Provide the [x, y] coordinate of the cell's center where the given text is located.  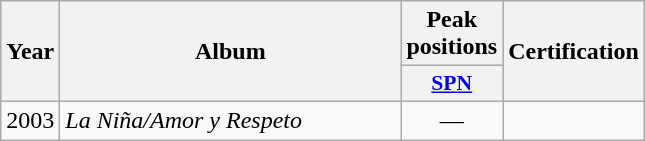
— [452, 120]
La Niña/Amor y Respeto [230, 120]
Album [230, 52]
SPN [452, 84]
2003 [30, 120]
Certification [574, 52]
Peak positions [452, 34]
Year [30, 52]
